Capture the cell that displays the provided text and extract its [x, y] central coordinate. 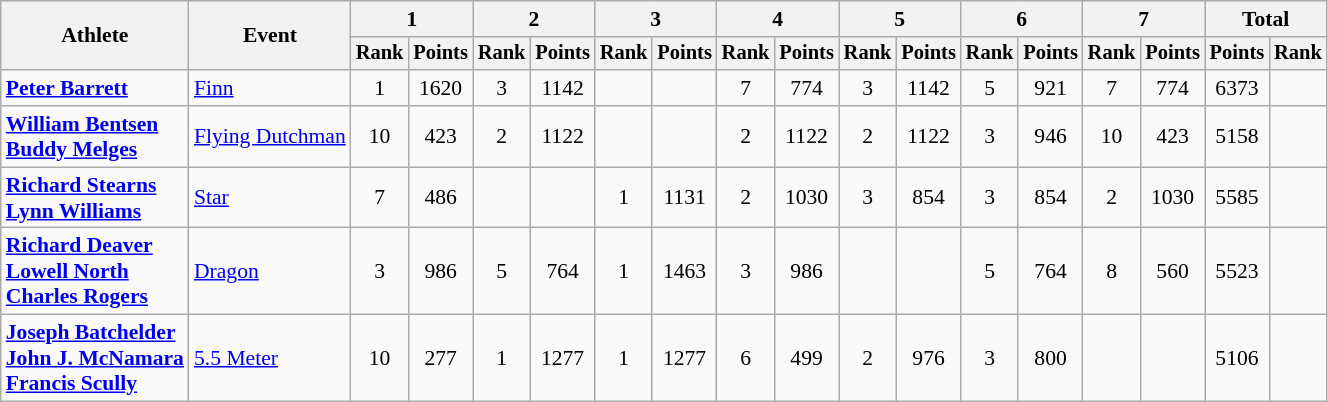
Peter Barrett [95, 88]
277 [440, 358]
1131 [684, 198]
Total [1266, 19]
Finn [270, 88]
Dragon [270, 272]
800 [1050, 358]
Richard StearnsLynn Williams [95, 198]
5585 [1237, 198]
4 [778, 19]
499 [806, 358]
486 [440, 198]
560 [1172, 272]
921 [1050, 88]
946 [1050, 136]
Event [270, 36]
5106 [1237, 358]
1463 [684, 272]
Richard DeaverLowell NorthCharles Rogers [95, 272]
976 [928, 358]
William BentsenBuddy Melges [95, 136]
Flying Dutchman [270, 136]
Star [270, 198]
1620 [440, 88]
Joseph BatchelderJohn J. McNamaraFrancis Scully [95, 358]
Athlete [95, 36]
8 [1112, 272]
5.5 Meter [270, 358]
5158 [1237, 136]
5523 [1237, 272]
6373 [1237, 88]
